Scan for the cell matching the given text and deliver its (x, y) coordinate at center. 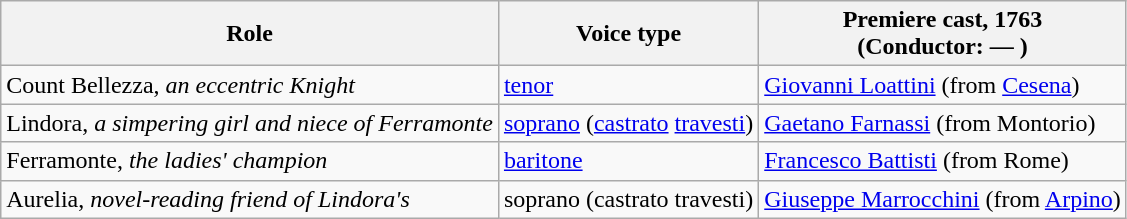
Ferramonte, the ladies' champion (250, 161)
Count Bellezza, an eccentric Knight (250, 85)
tenor (628, 85)
Giovanni Loattini (from Cesena) (943, 85)
baritone (628, 161)
Giuseppe Marrocchini (from Arpino) (943, 199)
Voice type (628, 34)
Gaetano Farnassi (from Montorio) (943, 123)
Role (250, 34)
Premiere cast, 1763 (Conductor: — ) (943, 34)
Lindora, a simpering girl and niece of Ferramonte (250, 123)
Francesco Battisti (from Rome) (943, 161)
Aurelia, novel-reading friend of Lindora's (250, 199)
